Identify which cell holds the provided text, then report its (X, Y) central coordinate. 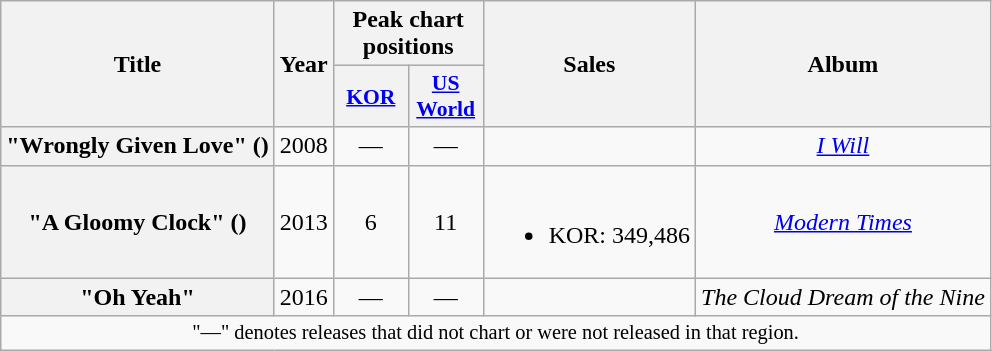
2008 (304, 146)
Album (844, 64)
The Cloud Dream of the Nine (844, 297)
2013 (304, 222)
Peak chart positions (408, 34)
6 (370, 222)
"Oh Yeah" (138, 297)
"—" denotes releases that did not chart or were not released in that region. (496, 333)
Year (304, 64)
"A Gloomy Clock" () (138, 222)
KOR (370, 96)
Title (138, 64)
I Will (844, 146)
11 (446, 222)
KOR: 349,486 (589, 222)
Sales (589, 64)
"Wrongly Given Love" () (138, 146)
Modern Times (844, 222)
USWorld (446, 96)
2016 (304, 297)
